Detect which cell encompasses the target text, then output its [X, Y] center coordinate. 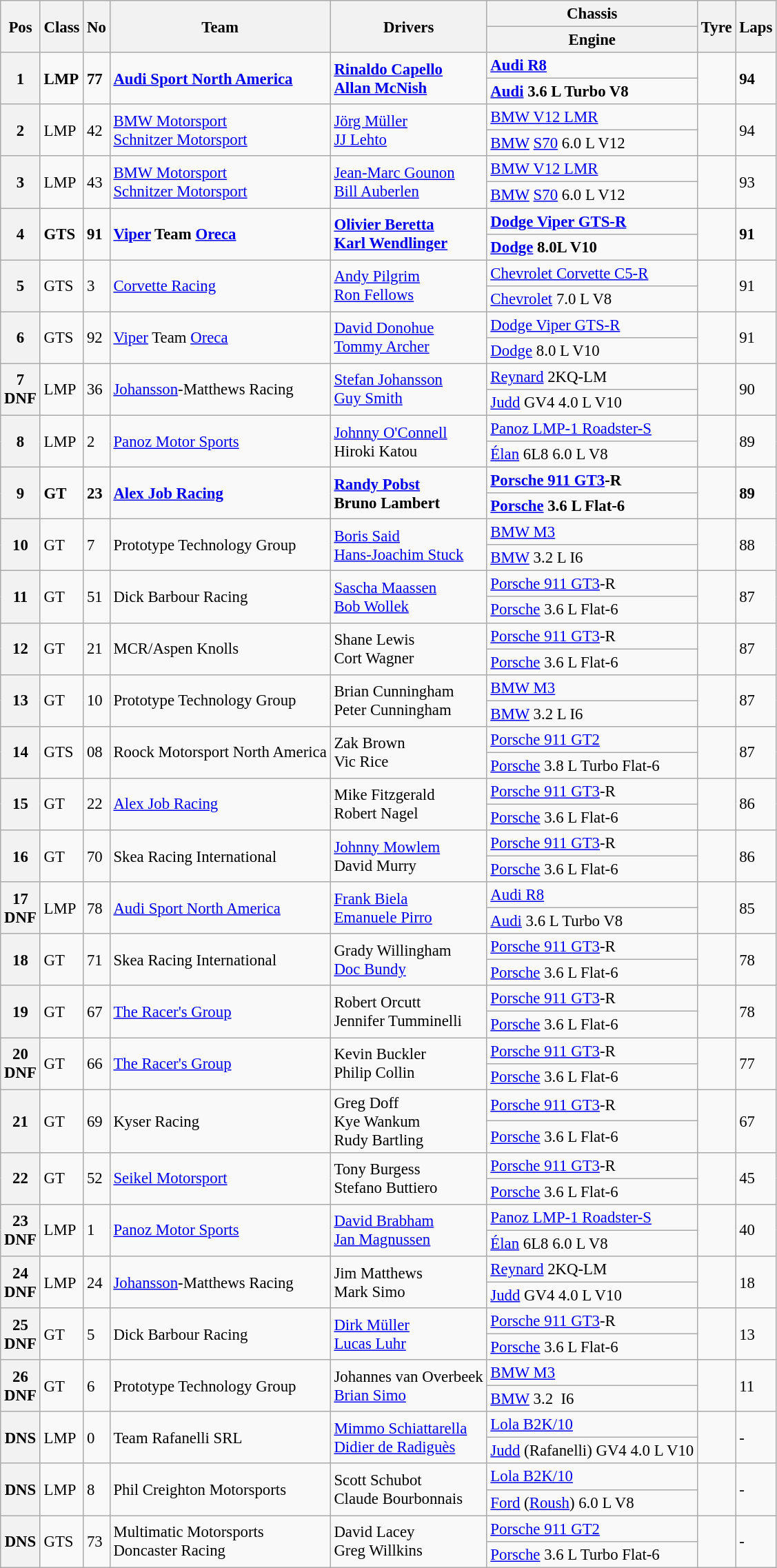
Roock Motorsport North America [220, 753]
4 [21, 234]
73 [97, 1542]
69 [97, 1121]
Rinaldo Capello Allan McNish [408, 79]
92 [97, 338]
24 [97, 1283]
19 [21, 1012]
Team Rafanelli SRL [220, 1437]
7DNF [21, 389]
Olivier Beretta Karl Wendlinger [408, 234]
0 [97, 1437]
16 [21, 856]
43 [97, 182]
45 [756, 1178]
25DNF [21, 1334]
12 [21, 648]
Scott Schubot Claude Bourbonnais [408, 1489]
Boris Said Hans-Joachim Stuck [408, 545]
Ford (Roush) 6.0 L V8 [592, 1502]
40 [756, 1230]
Randy Pobst Bruno Lambert [408, 494]
Pos [21, 26]
26DNF [21, 1386]
Class [62, 26]
Johnny O'Connell Hiroki Katou [408, 441]
Judd (Rafanelli) GV4 4.0 L V10 [592, 1451]
David Lacey Greg Willkins [408, 1542]
Phil Creighton Motorsports [220, 1489]
71 [97, 960]
23DNF [21, 1230]
Grady Willingham Doc Bundy [408, 960]
Chevrolet 7.0 L V8 [592, 299]
Chevrolet Corvette C5-R [592, 273]
15 [21, 804]
Tony Burgess Stefano Buttiero [408, 1178]
Frank Biela Emanuele Pirro [408, 907]
90 [756, 389]
93 [756, 182]
Kyser Racing [220, 1121]
36 [97, 389]
42 [97, 130]
17DNF [21, 907]
Zak Brown Vic Rice [408, 753]
Kevin Buckler Philip Collin [408, 1063]
Shane Lewis Cort Wagner [408, 648]
Multimatic Motorsports Doncaster Racing [220, 1542]
No [97, 26]
85 [756, 907]
Tyre [717, 26]
David Brabham Jan Magnussen [408, 1230]
David Donohue Tommy Archer [408, 338]
Sascha Maassen Bob Wollek [408, 597]
08 [97, 753]
Mimmo Schiattarella Didier de Radiguès [408, 1437]
BMW 3.2 I6 [592, 1399]
Engine [592, 40]
Dodge 8.0L V10 [592, 247]
Greg Doff Kye Wankum Rudy Bartling [408, 1121]
Stefan Johansson Guy Smith [408, 389]
Porsche 3.8 L Turbo Flat-6 [592, 765]
23 [97, 494]
Brian Cunningham Peter Cunningham [408, 701]
70 [97, 856]
MCR/Aspen Knolls [220, 648]
9 [21, 494]
Drivers [408, 26]
Chassis [592, 14]
Jim Matthews Mark Simo [408, 1283]
Andy Pilgrim Ron Fellows [408, 285]
24DNF [21, 1283]
Seikel Motorsport [220, 1178]
52 [97, 1178]
Jörg Müller JJ Lehto [408, 130]
Laps [756, 26]
Dodge 8.0 L V10 [592, 351]
Team [220, 26]
Johannes van Overbeek Brian Simo [408, 1386]
7 [97, 545]
Johnny Mowlem David Murry [408, 856]
Mike Fitzgerald Robert Nagel [408, 804]
Corvette Racing [220, 285]
88 [756, 545]
Jean-Marc Gounon Bill Auberlen [408, 182]
Dirk Müller Lucas Luhr [408, 1334]
Robert Orcutt Jennifer Tumminelli [408, 1012]
20DNF [21, 1063]
51 [97, 597]
Porsche 3.6 L Turbo Flat-6 [592, 1554]
14 [21, 753]
66 [97, 1063]
